Find where the given text appears and provide that cell's center as (X, Y) coordinate. 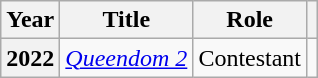
Role (250, 20)
Year (30, 20)
2022 (30, 58)
Queendom 2 (126, 58)
Title (126, 20)
Contestant (250, 58)
